Provide the [X, Y] coordinate of the cell's center where the given text is located.  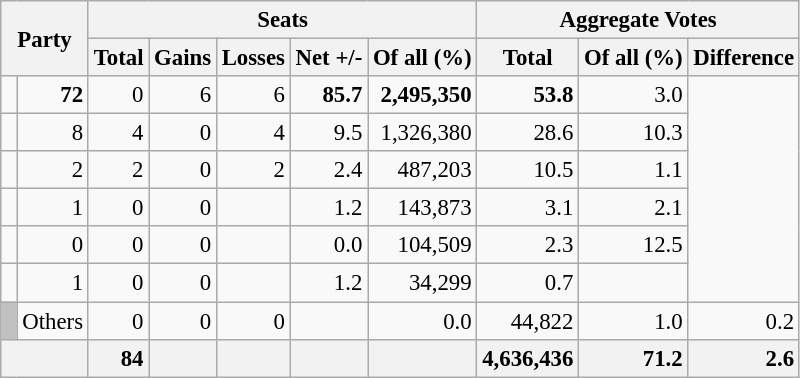
71.2 [634, 358]
487,203 [422, 170]
3.0 [634, 95]
0.2 [744, 321]
2.1 [634, 208]
10.5 [528, 170]
Party [45, 38]
72 [52, 95]
2.3 [528, 245]
1,326,380 [422, 133]
4,636,436 [528, 358]
143,873 [422, 208]
2,495,350 [422, 95]
0.7 [528, 283]
3.1 [528, 208]
84 [118, 358]
85.7 [328, 95]
28.6 [528, 133]
44,822 [528, 321]
Others [52, 321]
Gains [183, 58]
8 [52, 133]
9.5 [328, 133]
34,299 [422, 283]
1.0 [634, 321]
104,509 [422, 245]
Net +/- [328, 58]
Difference [744, 58]
Seats [282, 20]
Losses [253, 58]
12.5 [634, 245]
Aggregate Votes [638, 20]
2.4 [328, 170]
2.6 [744, 358]
1.1 [634, 170]
10.3 [634, 133]
53.8 [528, 95]
